Search for the cell housing the specified text and yield its [X, Y] center coordinate. 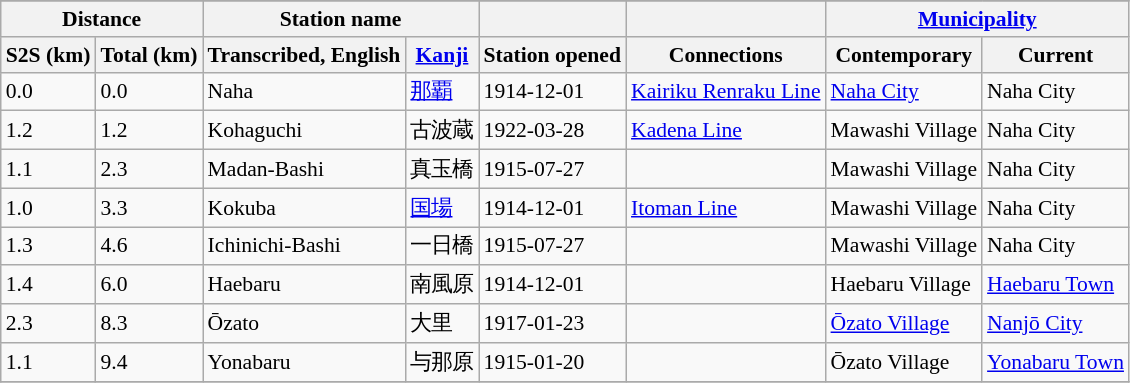
Yonabaru [304, 362]
真玉橋 [442, 170]
1922-03-28 [552, 130]
Naha [304, 92]
1915-01-20 [552, 362]
1.3 [48, 246]
1.4 [48, 286]
S2S (km) [48, 55]
Yonabaru Town [1056, 362]
4.6 [148, 246]
Distance [102, 19]
Kanji [442, 55]
Ichinichi-Bashi [304, 246]
Nanjō City [1056, 324]
Station opened [552, 55]
6.0 [148, 286]
Madan-Bashi [304, 170]
国場 [442, 208]
一日橋 [442, 246]
Municipality [978, 19]
Station name [341, 19]
Ōzato [304, 324]
1917-01-23 [552, 324]
Total (km) [148, 55]
1.0 [48, 208]
那覇 [442, 92]
Kokuba [304, 208]
Kohaguchi [304, 130]
大里 [442, 324]
Kadena Line [726, 130]
Transcribed, English [304, 55]
3.3 [148, 208]
8.3 [148, 324]
古波蔵 [442, 130]
Kairiku Renraku Line [726, 92]
Haebaru [304, 286]
9.4 [148, 362]
Contemporary [904, 55]
Itoman Line [726, 208]
Haebaru Town [1056, 286]
Haebaru Village [904, 286]
Current [1056, 55]
Connections [726, 55]
南風原 [442, 286]
与那原 [442, 362]
